For the text-containing cell, return its midpoint in (X, Y) coordinate format. 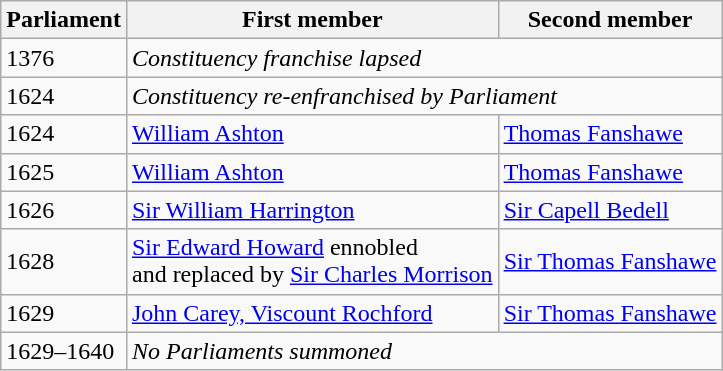
John Carey, Viscount Rochford (312, 313)
First member (312, 20)
Sir Capell Bedell (610, 210)
1629–1640 (64, 351)
1376 (64, 58)
Second member (610, 20)
1625 (64, 172)
1629 (64, 313)
1628 (64, 262)
Parliament (64, 20)
No Parliaments summoned (424, 351)
Sir William Harrington (312, 210)
Constituency re-enfranchised by Parliament (424, 96)
Sir Edward Howard ennobled and replaced by Sir Charles Morrison (312, 262)
Constituency franchise lapsed (424, 58)
1626 (64, 210)
